Capture the cell that displays the provided text and extract its [x, y] central coordinate. 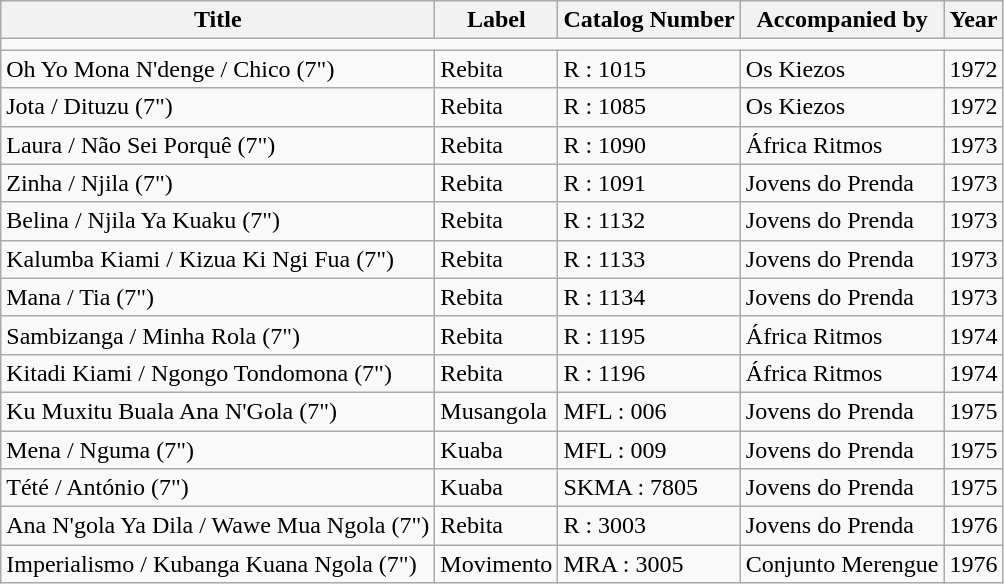
Mena / Nguma (7") [218, 449]
Musangola [496, 411]
R : 1085 [649, 107]
Belina / Njila Ya Kuaku (7") [218, 221]
Laura / Não Sei Porquê (7") [218, 145]
R : 3003 [649, 526]
MFL : 009 [649, 449]
Movimento [496, 564]
SKMA : 7805 [649, 488]
Kitadi Kiami / Ngongo Tondomona (7") [218, 373]
R : 1195 [649, 335]
Title [218, 20]
R : 1091 [649, 183]
Oh Yo Mona N'denge / Chico (7") [218, 69]
Sambizanga / Minha Rola (7") [218, 335]
R : 1133 [649, 259]
Conjunto Merengue [842, 564]
Zinha / Njila (7") [218, 183]
Catalog Number [649, 20]
R : 1132 [649, 221]
Accompanied by [842, 20]
Jota / Dituzu (7") [218, 107]
Ku Muxitu Buala Ana N'Gola (7") [218, 411]
Label [496, 20]
MFL : 006 [649, 411]
Tété / António (7") [218, 488]
Imperialismo / Kubanga Kuana Ngola (7") [218, 564]
Ana N'gola Ya Dila / Wawe Mua Ngola (7") [218, 526]
R : 1090 [649, 145]
R : 1015 [649, 69]
Mana / Tia (7") [218, 297]
MRA : 3005 [649, 564]
R : 1134 [649, 297]
Kalumba Kiami / Kizua Ki Ngi Fua (7") [218, 259]
R : 1196 [649, 373]
Year [974, 20]
